Search for the cell housing the specified text and yield its (X, Y) center coordinate. 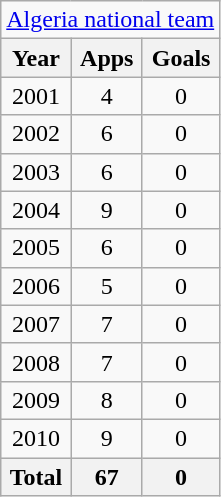
2005 (36, 248)
8 (106, 400)
2002 (36, 134)
Total (36, 477)
67 (106, 477)
2007 (36, 324)
4 (106, 96)
2004 (36, 210)
2003 (36, 172)
2009 (36, 400)
Algeria national team (110, 20)
2008 (36, 362)
Apps (106, 58)
5 (106, 286)
Goals (180, 58)
Year (36, 58)
2001 (36, 96)
2010 (36, 438)
2006 (36, 286)
